For the text-containing cell, return its midpoint in (X, Y) coordinate format. 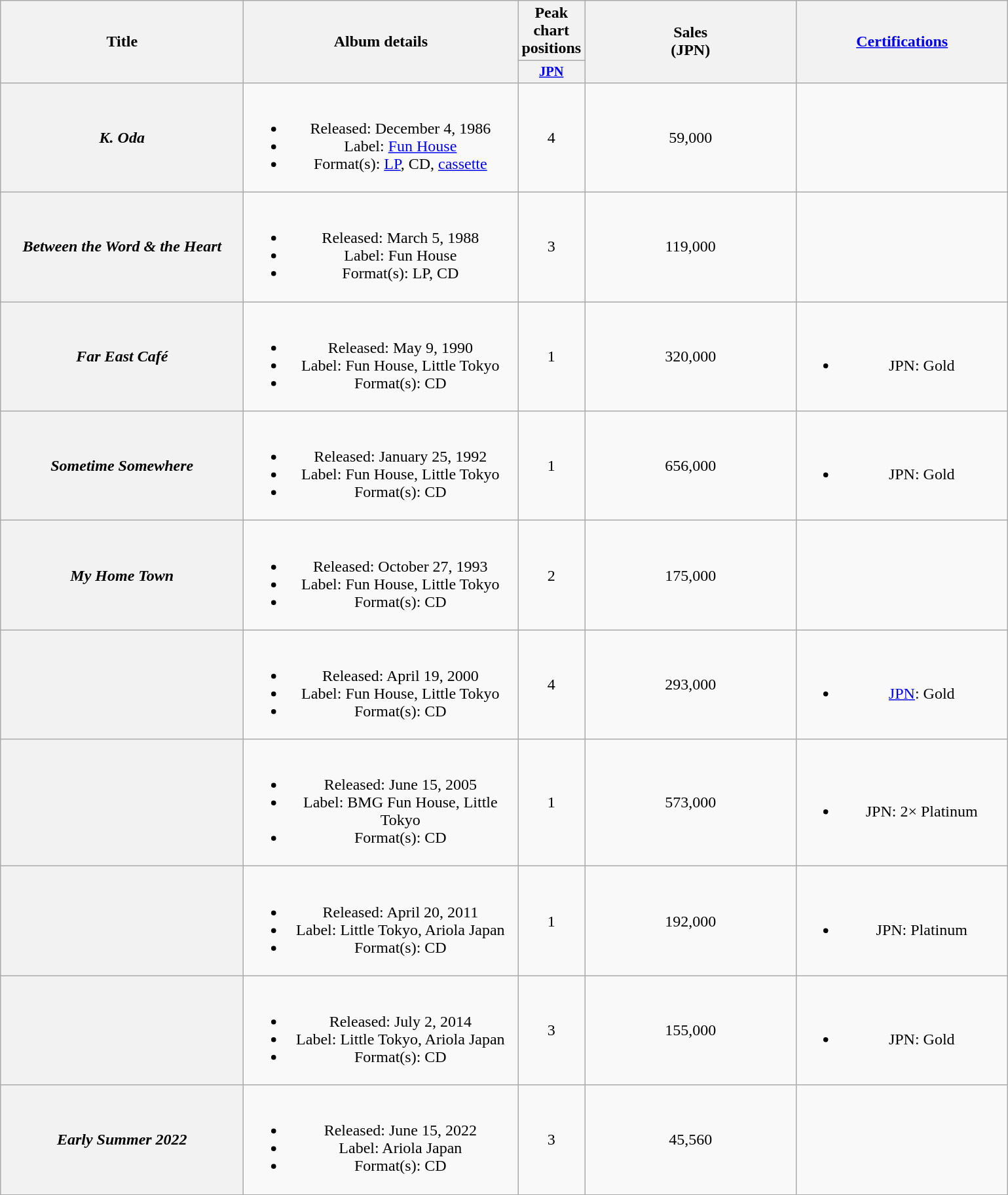
Released: May 9, 1990Label: Fun House, Little TokyoFormat(s): CD (381, 356)
Between the Word & the Heart (122, 248)
Released: April 19, 2000Label: Fun House, Little TokyoFormat(s): CD (381, 685)
JPN: 2× Platinum (903, 803)
Released: October 27, 1993Label: Fun House, Little TokyoFormat(s): CD (381, 575)
2 (551, 575)
Released: July 2, 2014Label: Little Tokyo, Ariola JapanFormat(s): CD (381, 1031)
JPN (551, 72)
175,000 (690, 575)
Early Summer 2022 (122, 1139)
Released: June 15, 2022Label: Ariola JapanFormat(s): CD (381, 1139)
119,000 (690, 248)
155,000 (690, 1031)
573,000 (690, 803)
Released: March 5, 1988Label: Fun HouseFormat(s): LP, CD (381, 248)
320,000 (690, 356)
Sometime Somewhere (122, 466)
Released: December 4, 1986Label: Fun HouseFormat(s): LP, CD, cassette (381, 138)
Certifications (903, 42)
Released: January 25, 1992Label: Fun House, Little TokyoFormat(s): CD (381, 466)
Peak chart positions (551, 31)
Album details (381, 42)
45,560 (690, 1139)
K. Oda (122, 138)
My Home Town (122, 575)
Released: April 20, 2011Label: Little Tokyo, Ariola JapanFormat(s): CD (381, 921)
Title (122, 42)
Released: June 15, 2005Label: BMG Fun House, Little TokyoFormat(s): CD (381, 803)
JPN: Platinum (903, 921)
192,000 (690, 921)
656,000 (690, 466)
293,000 (690, 685)
59,000 (690, 138)
Far East Café (122, 356)
Sales(JPN) (690, 42)
